Return (x, y) of the center of cell containing provided text 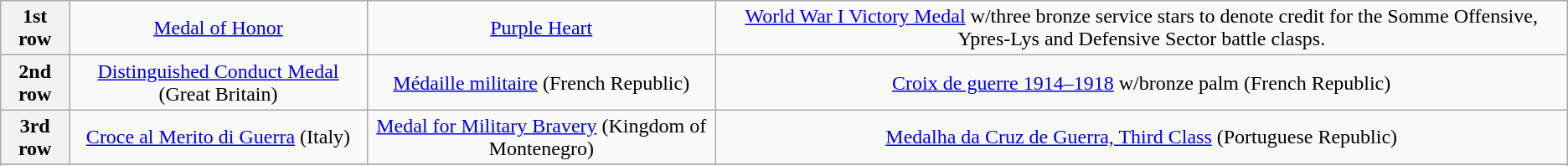
3rd row (35, 137)
World War I Victory Medal w/three bronze service stars to denote credit for the Somme Offensive, Ypres-Lys and Defensive Sector battle clasps. (1141, 29)
Distinguished Conduct Medal (Great Britain) (219, 82)
Médaille militaire (French Republic) (541, 82)
Medalha da Cruz de Guerra, Third Class (Portuguese Republic) (1141, 137)
Medal for Military Bravery (Kingdom of Montenegro) (541, 137)
Croce al Merito di Guerra (Italy) (219, 137)
Purple Heart (541, 29)
2nd row (35, 82)
1st row (35, 29)
Croix de guerre 1914–1918 w/bronze palm (French Republic) (1141, 82)
Medal of Honor (219, 29)
